Provide the (x, y) coordinate of the cell's center where the given text is located.  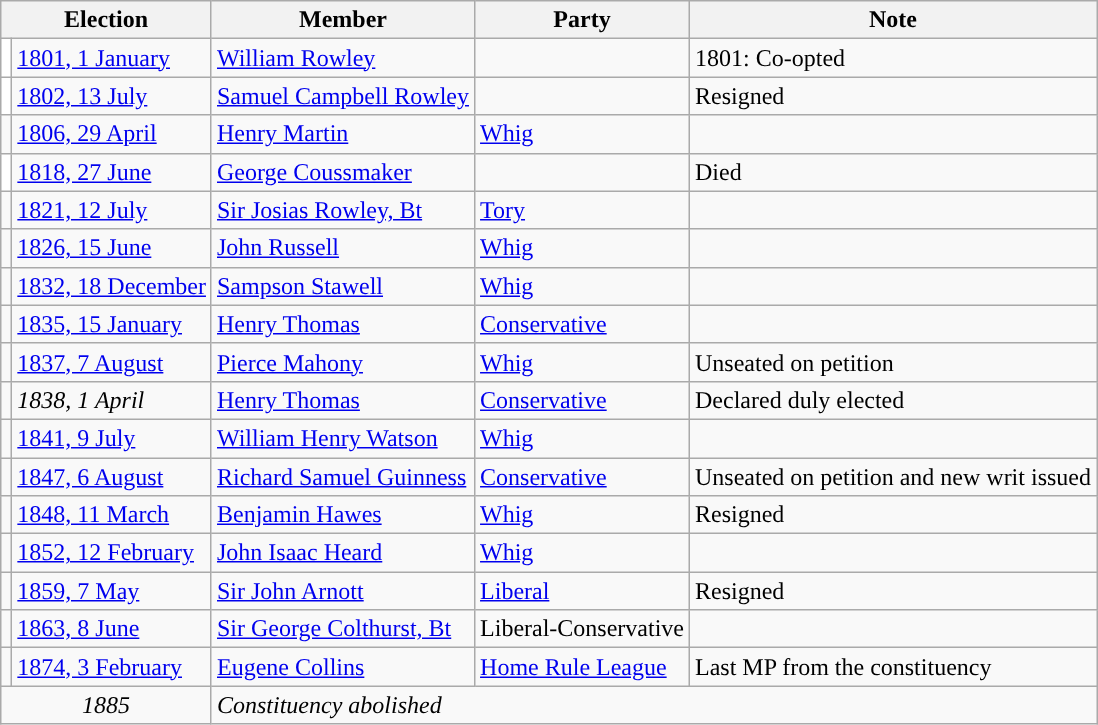
Richard Samuel Guinness (342, 477)
1837, 7 August (112, 362)
1863, 8 June (112, 629)
1885 (106, 705)
1801, 1 January (112, 58)
Benjamin Hawes (342, 515)
Died (894, 172)
Member (342, 20)
1838, 1 April (112, 400)
Note (894, 20)
John Isaac Heard (342, 553)
Unseated on petition (894, 362)
1859, 7 May (112, 591)
Eugene Collins (342, 667)
1848, 11 March (112, 515)
Party (582, 20)
Constituency abolished (654, 705)
George Coussmaker (342, 172)
1802, 13 July (112, 96)
Liberal (582, 591)
Unseated on petition and new writ issued (894, 477)
Sir George Colthurst, Bt (342, 629)
Last MP from the constituency (894, 667)
Sir John Arnott (342, 591)
1821, 12 July (112, 210)
1874, 3 February (112, 667)
John Russell (342, 248)
William Henry Watson (342, 438)
Home Rule League (582, 667)
1826, 15 June (112, 248)
1841, 9 July (112, 438)
1818, 27 June (112, 172)
1835, 15 January (112, 324)
Tory (582, 210)
Election (106, 20)
Sampson Stawell (342, 286)
Henry Martin (342, 134)
Declared duly elected (894, 400)
Sir Josias Rowley, Bt (342, 210)
1801: Co-opted (894, 58)
1852, 12 February (112, 553)
Liberal-Conservative (582, 629)
1847, 6 August (112, 477)
William Rowley (342, 58)
Samuel Campbell Rowley (342, 96)
Pierce Mahony (342, 362)
1832, 18 December (112, 286)
1806, 29 April (112, 134)
